For the text-containing cell, return its midpoint in (x, y) coordinate format. 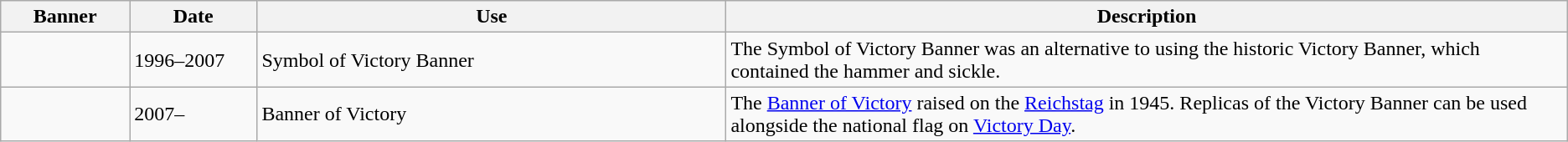
The Symbol of Victory Banner was an alternative to using the historic Victory Banner, which contained the hammer and sickle. (1147, 60)
Banner (65, 17)
Symbol of Victory Banner (492, 60)
2007– (193, 114)
Banner of Victory (492, 114)
The Banner of Victory raised on the Reichstag in 1945. Replicas of the Victory Banner can be used alongside the national flag on Victory Day. (1147, 114)
Description (1147, 17)
1996–2007 (193, 60)
Date (193, 17)
Use (492, 17)
